Extract the [x, y] coordinate from the center of the cell holding the provided text.  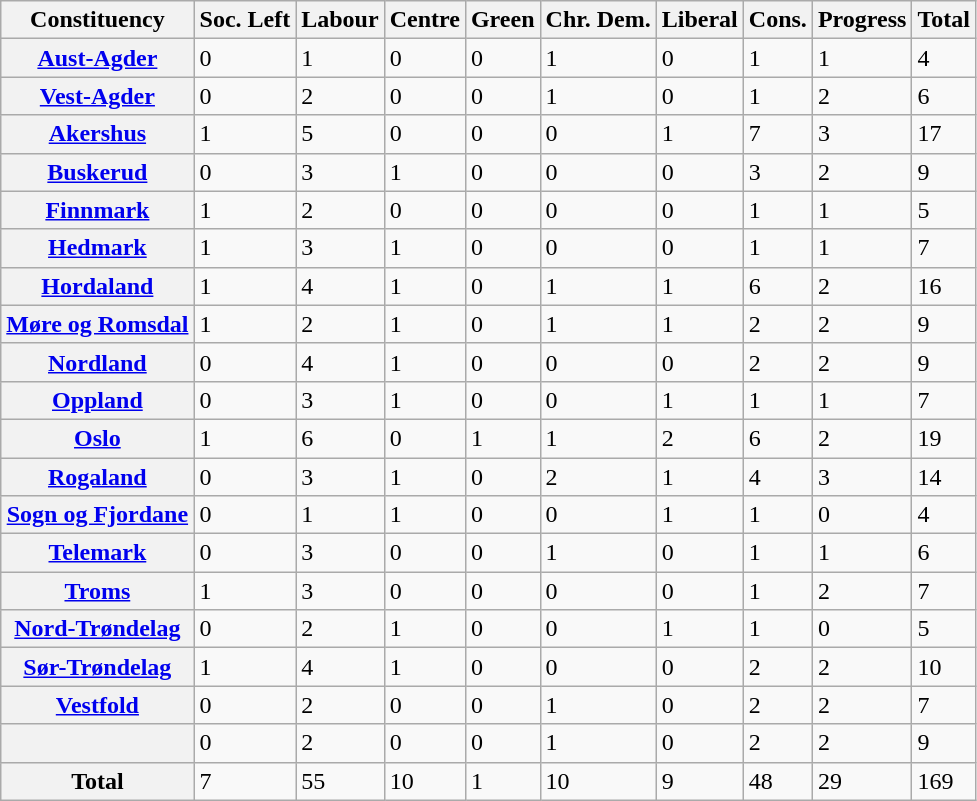
Oppland [98, 400]
Nordland [98, 362]
Liberal [700, 20]
Hedmark [98, 248]
Sogn og Fjordane [98, 515]
Sør-Trøndelag [98, 667]
Vestfold [98, 705]
Green [502, 20]
Finnmark [98, 210]
Nord-Trøndelag [98, 629]
Cons. [778, 20]
17 [944, 134]
16 [944, 286]
Rogaland [98, 477]
Labour [340, 20]
Centre [424, 20]
Buskerud [98, 172]
14 [944, 477]
Akershus [98, 134]
Chr. Dem. [598, 20]
Progress [862, 20]
Constituency [98, 20]
Vest-Agder [98, 96]
19 [944, 438]
Oslo [98, 438]
Aust-Agder [98, 58]
55 [340, 781]
Troms [98, 591]
Telemark [98, 553]
48 [778, 781]
Møre og Romsdal [98, 324]
169 [944, 781]
29 [862, 781]
Hordaland [98, 286]
Soc. Left [245, 20]
